Pinpoint the cell where the given text exists, returning its (X, Y) midpoint coordinate. 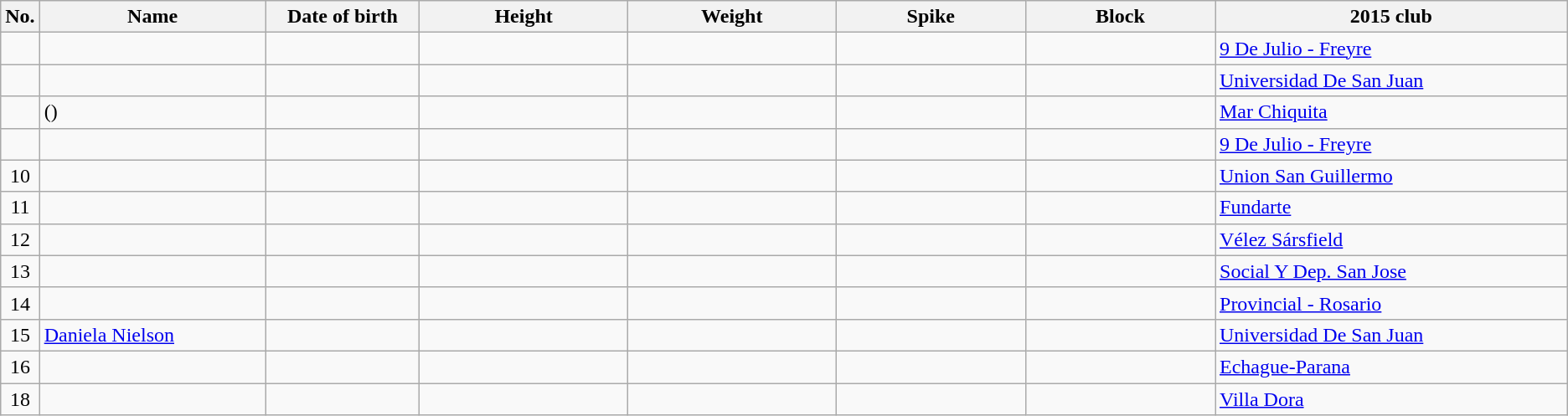
14 (20, 303)
Union San Guillermo (1390, 176)
18 (20, 399)
No. (20, 17)
Echague-Parana (1390, 367)
Mar Chiquita (1390, 112)
2015 club (1390, 17)
10 (20, 176)
Spike (931, 17)
() (152, 112)
11 (20, 208)
Name (152, 17)
13 (20, 271)
Villa Dora (1390, 399)
Daniela Nielson (152, 335)
Provincial - Rosario (1390, 303)
12 (20, 239)
Vélez Sársfield (1390, 239)
16 (20, 367)
Height (524, 17)
15 (20, 335)
Block (1120, 17)
Fundarte (1390, 208)
Date of birth (343, 17)
Weight (732, 17)
Social Y Dep. San Jose (1390, 271)
